Return the [x, y] coordinate for the center point of the cell that contains the specified text.  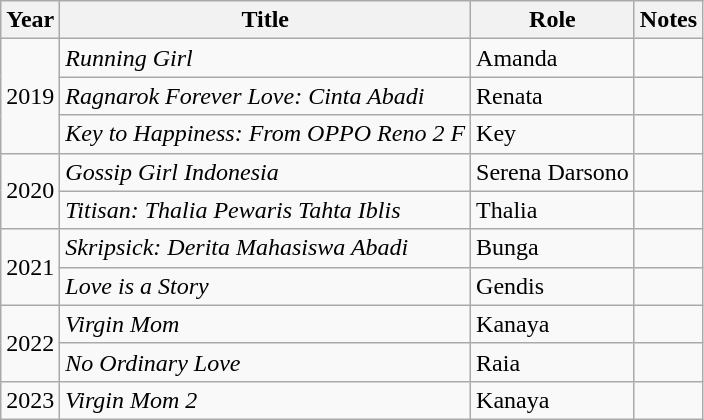
Love is a Story [266, 286]
Titisan: Thalia Pewaris Tahta Iblis [266, 210]
Year [30, 20]
Skripsick: Derita Mahasiswa Abadi [266, 248]
2023 [30, 400]
Gossip Girl Indonesia [266, 172]
Role [553, 20]
Virgin Mom 2 [266, 400]
2019 [30, 96]
Amanda [553, 58]
Running Girl [266, 58]
Gendis [553, 286]
2022 [30, 343]
2020 [30, 191]
Key [553, 134]
Thalia [553, 210]
Virgin Mom [266, 324]
Raia [553, 362]
Bunga [553, 248]
Key to Happiness: From OPPO Reno 2 F [266, 134]
No Ordinary Love [266, 362]
Renata [553, 96]
Notes [668, 20]
Ragnarok Forever Love: Cinta Abadi [266, 96]
Serena Darsono [553, 172]
Title [266, 20]
2021 [30, 267]
